Pinpoint the cell where the given text exists, returning its (x, y) midpoint coordinate. 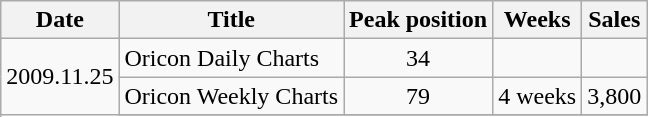
34 (418, 58)
2009.11.25 (60, 77)
Oricon Daily Charts (232, 58)
Peak position (418, 20)
Title (232, 20)
3,800 (614, 96)
Date (60, 20)
4 weeks (538, 96)
Weeks (538, 20)
Sales (614, 20)
Oricon Weekly Charts (232, 96)
79 (418, 96)
